Extract the [x, y] coordinate from the center of the cell holding the provided text.  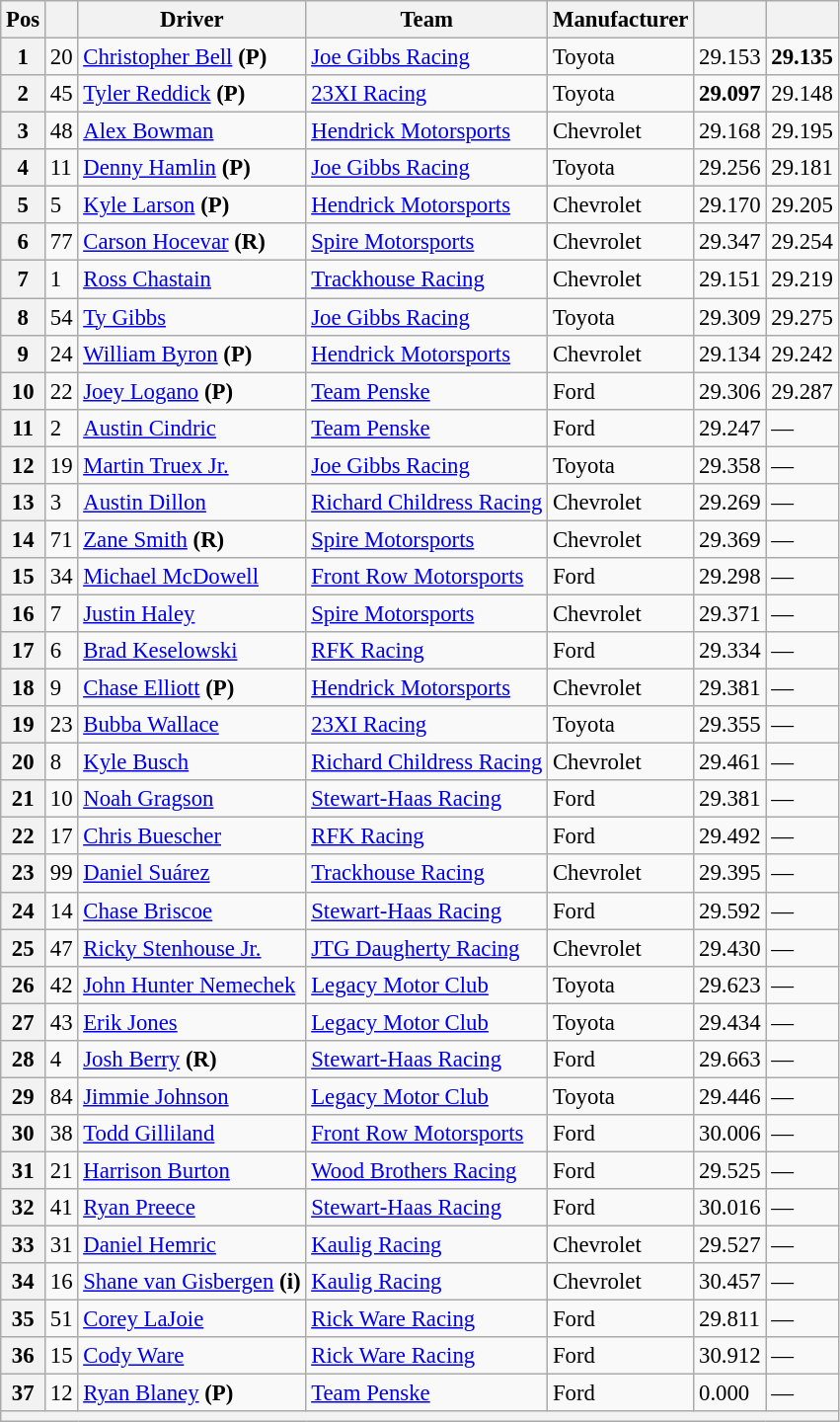
47 [61, 948]
29.153 [730, 57]
29.298 [730, 577]
29.097 [730, 94]
29.623 [730, 985]
Ty Gibbs [191, 317]
Justin Haley [191, 613]
Shane van Gisbergen (i) [191, 1282]
Todd Gilliland [191, 1134]
29.811 [730, 1319]
Austin Dillon [191, 503]
41 [61, 1208]
29.242 [802, 354]
27 [24, 1022]
45 [61, 94]
29.525 [730, 1170]
Ryan Blaney (P) [191, 1393]
48 [61, 131]
29.151 [730, 279]
29.135 [802, 57]
29.195 [802, 131]
30.912 [730, 1356]
77 [61, 242]
Manufacturer [621, 20]
Martin Truex Jr. [191, 465]
30.006 [730, 1134]
Josh Berry (R) [191, 1060]
Ross Chastain [191, 279]
William Byron (P) [191, 354]
29.205 [802, 205]
Carson Hocevar (R) [191, 242]
29.309 [730, 317]
Noah Gragson [191, 799]
29.148 [802, 94]
29.663 [730, 1060]
Christopher Bell (P) [191, 57]
29.446 [730, 1096]
29.254 [802, 242]
Erik Jones [191, 1022]
29.269 [730, 503]
Team [426, 20]
Brad Keselowski [191, 651]
29.395 [730, 874]
Chris Buescher [191, 836]
Cody Ware [191, 1356]
29.434 [730, 1022]
99 [61, 874]
38 [61, 1134]
John Hunter Nemechek [191, 985]
30.016 [730, 1208]
28 [24, 1060]
0.000 [730, 1393]
18 [24, 688]
Ryan Preece [191, 1208]
Daniel Hemric [191, 1245]
30 [24, 1134]
29.358 [730, 465]
Chase Briscoe [191, 910]
Kyle Larson (P) [191, 205]
36 [24, 1356]
29 [24, 1096]
Harrison Burton [191, 1170]
Corey LaJoie [191, 1319]
Denny Hamlin (P) [191, 168]
29.347 [730, 242]
Zane Smith (R) [191, 539]
29.287 [802, 391]
29.461 [730, 762]
29.247 [730, 428]
Chase Elliott (P) [191, 688]
29.430 [730, 948]
Michael McDowell [191, 577]
26 [24, 985]
84 [61, 1096]
29.492 [730, 836]
54 [61, 317]
37 [24, 1393]
Ricky Stenhouse Jr. [191, 948]
29.168 [730, 131]
30.457 [730, 1282]
Pos [24, 20]
29.527 [730, 1245]
Bubba Wallace [191, 725]
71 [61, 539]
32 [24, 1208]
35 [24, 1319]
JTG Daugherty Racing [426, 948]
42 [61, 985]
Austin Cindric [191, 428]
29.256 [730, 168]
29.134 [730, 354]
Jimmie Johnson [191, 1096]
29.275 [802, 317]
Alex Bowman [191, 131]
43 [61, 1022]
29.334 [730, 651]
Driver [191, 20]
33 [24, 1245]
Tyler Reddick (P) [191, 94]
29.306 [730, 391]
13 [24, 503]
Joey Logano (P) [191, 391]
Kyle Busch [191, 762]
29.170 [730, 205]
29.369 [730, 539]
Wood Brothers Racing [426, 1170]
29.355 [730, 725]
29.592 [730, 910]
29.219 [802, 279]
25 [24, 948]
29.371 [730, 613]
51 [61, 1319]
29.181 [802, 168]
Daniel Suárez [191, 874]
